Scan for the cell matching the given text and deliver its [X, Y] coordinate at center. 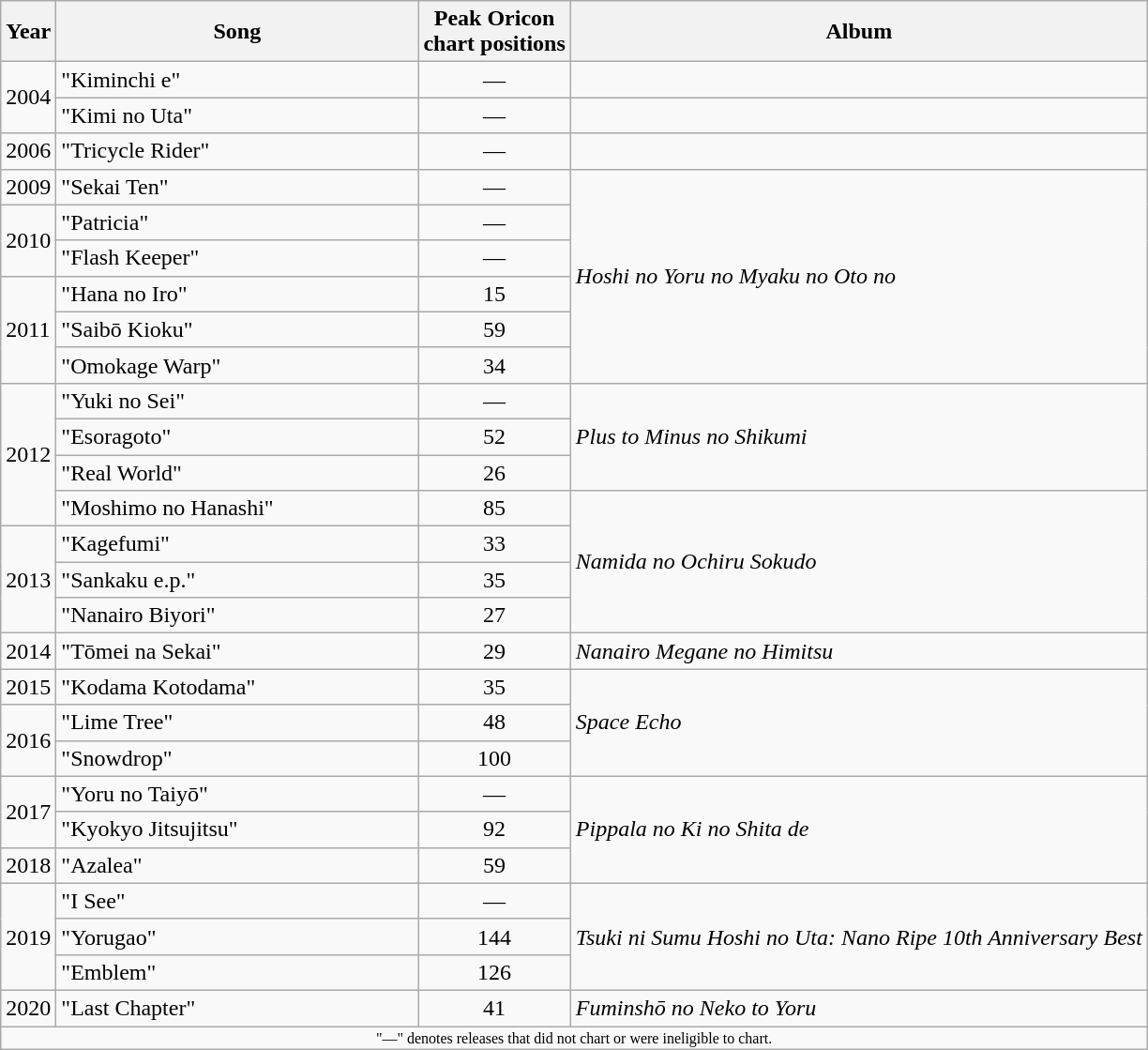
Year [28, 32]
26 [494, 472]
"Saibō Kioku" [237, 329]
2004 [28, 98]
"Kyokyo Jitsujitsu" [237, 829]
2019 [28, 936]
92 [494, 829]
"—" denotes releases that did not chart or were ineligible to chart. [574, 1038]
Pippala no Ki no Shita de [859, 829]
2014 [28, 651]
126 [494, 972]
"Yoru no Taiyō" [237, 794]
15 [494, 294]
52 [494, 436]
Album [859, 32]
"Emblem" [237, 972]
2012 [28, 454]
"Kodama Kotodama" [237, 687]
100 [494, 758]
"Yorugao" [237, 936]
2015 [28, 687]
"Esoragoto" [237, 436]
41 [494, 1008]
"Patricia" [237, 222]
"Omokage Warp" [237, 365]
48 [494, 723]
34 [494, 365]
Space Echo [859, 723]
"Real World" [237, 472]
2013 [28, 580]
"Hana no Iro" [237, 294]
Nanairo Megane no Himitsu [859, 651]
"Tricycle Rider" [237, 151]
2010 [28, 240]
Plus to Minus no Shikumi [859, 436]
"Nanairo Biyori" [237, 616]
Hoshi no Yoru no Myaku no Oto no [859, 276]
2018 [28, 865]
29 [494, 651]
85 [494, 509]
"Tōmei na Sekai" [237, 651]
27 [494, 616]
"Snowdrop" [237, 758]
Fuminshō no Neko to Yoru [859, 1008]
2020 [28, 1008]
Peak Oricon chart positions [494, 32]
2006 [28, 151]
"Azalea" [237, 865]
"Lime Tree" [237, 723]
"Yuki no Sei" [237, 401]
"Kagefumi" [237, 544]
"Kimi no Uta" [237, 115]
"Sankaku e.p." [237, 580]
Song [237, 32]
"Flash Keeper" [237, 258]
Tsuki ni Sumu Hoshi no Uta: Nano Ripe 10th Anniversary Best [859, 936]
33 [494, 544]
2017 [28, 812]
2016 [28, 740]
2009 [28, 187]
"Last Chapter" [237, 1008]
"Sekai Ten" [237, 187]
"I See" [237, 901]
"Moshimo no Hanashi" [237, 509]
2011 [28, 329]
Namida no Ochiru Sokudo [859, 562]
"Kiminchi e" [237, 80]
144 [494, 936]
